Return the (x, y) coordinate for the center point of the cell that contains the specified text.  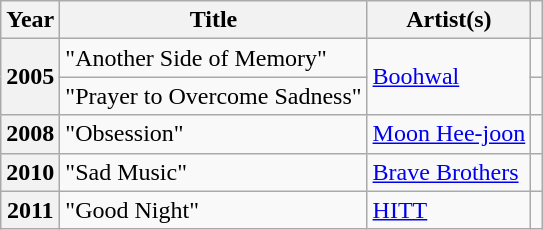
2010 (30, 172)
2011 (30, 210)
Artist(s) (449, 20)
Moon Hee-joon (449, 134)
HITT (449, 210)
"Good Night" (214, 210)
2008 (30, 134)
"Sad Music" (214, 172)
"Obsession" (214, 134)
2005 (30, 77)
Boohwal (449, 77)
Year (30, 20)
"Another Side of Memory" (214, 58)
Brave Brothers (449, 172)
"Prayer to Overcome Sadness" (214, 96)
Title (214, 20)
